Detect which cell encompasses the target text, then output its (x, y) center coordinate. 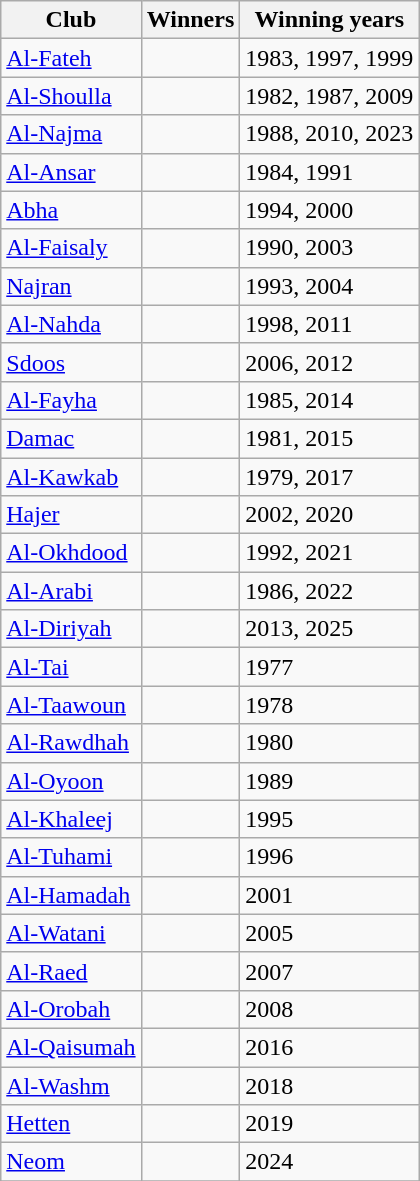
Al-Fateh (71, 58)
Damac (71, 438)
Al-Najma (71, 134)
1984, 1991 (330, 172)
Al-Shoulla (71, 96)
Al-Khaleej (71, 819)
Neom (71, 1162)
2019 (330, 1124)
Al-Raed (71, 971)
2002, 2020 (330, 515)
1983, 1997, 1999 (330, 58)
1998, 2011 (330, 324)
2007 (330, 971)
Al-Orobah (71, 1009)
Al-Kawkab (71, 477)
Al-Rawdhah (71, 743)
Al-Qaisumah (71, 1047)
2016 (330, 1047)
1977 (330, 667)
Hetten (71, 1124)
1982, 1987, 2009 (330, 96)
1978 (330, 705)
2005 (330, 933)
Al-Arabi (71, 591)
Al-Washm (71, 1085)
1988, 2010, 2023 (330, 134)
Al-Faisaly (71, 248)
1992, 2021 (330, 553)
Al-Oyoon (71, 781)
Najran (71, 286)
2013, 2025 (330, 629)
2008 (330, 1009)
Al-Nahda (71, 324)
Abha (71, 210)
Al-Fayha (71, 400)
1979, 2017 (330, 477)
Al-Diriyah (71, 629)
1986, 2022 (330, 591)
Al-Tuhami (71, 857)
Hajer (71, 515)
Winning years (330, 20)
1980 (330, 743)
Al-Tai (71, 667)
2018 (330, 1085)
1995 (330, 819)
1989 (330, 781)
1993, 2004 (330, 286)
Al-Taawoun (71, 705)
Club (71, 20)
Al-Watani (71, 933)
2024 (330, 1162)
Al-Okhdood (71, 553)
Winners (190, 20)
2006, 2012 (330, 362)
Sdoos (71, 362)
1994, 2000 (330, 210)
1981, 2015 (330, 438)
Al-Ansar (71, 172)
1996 (330, 857)
1990, 2003 (330, 248)
Al-Hamadah (71, 895)
1985, 2014 (330, 400)
2001 (330, 895)
